For the text-containing cell, return its midpoint in [x, y] coordinate format. 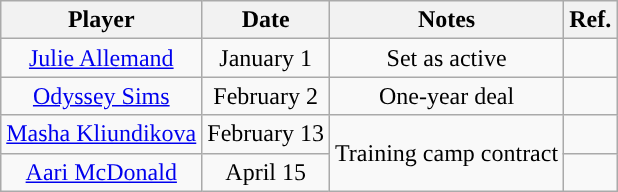
Date [266, 20]
April 15 [266, 172]
February 13 [266, 134]
Masha Kliundikova [102, 134]
Player [102, 20]
Aari McDonald [102, 172]
Set as active [447, 58]
January 1 [266, 58]
Ref. [590, 20]
Notes [447, 20]
Odyssey Sims [102, 96]
February 2 [266, 96]
Training camp contract [447, 153]
Julie Allemand [102, 58]
One-year deal [447, 96]
